Output the (x, y) coordinate of the center of the cell containing the given text.  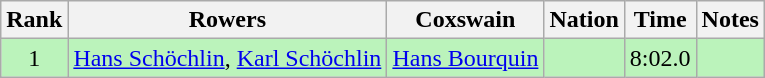
Hans Bourquin (466, 58)
Rowers (228, 20)
Coxswain (466, 20)
8:02.0 (660, 58)
Notes (730, 20)
Time (660, 20)
Rank (34, 20)
Hans Schöchlin, Karl Schöchlin (228, 58)
1 (34, 58)
Nation (584, 20)
